Provide the [X, Y] coordinate of the cell's center where the given text is located.  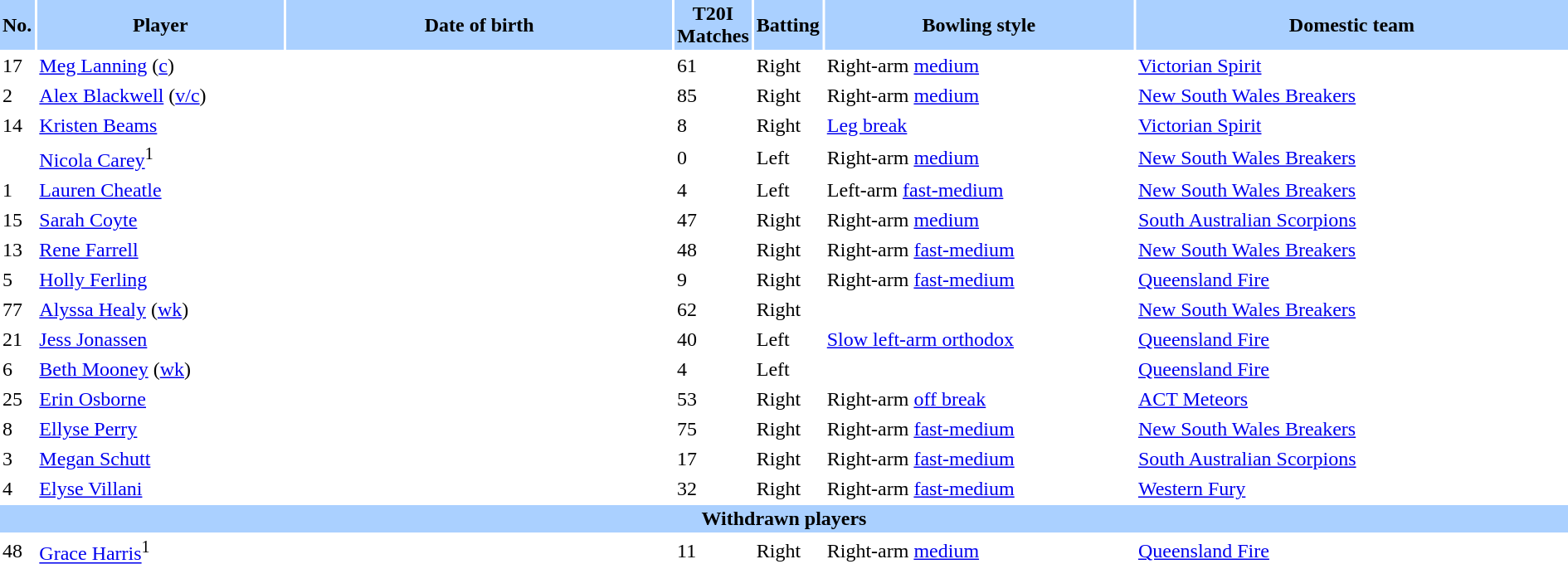
77 [17, 310]
48 [713, 250]
Elyse Villani [160, 489]
47 [713, 221]
0 [713, 158]
Rene Farrell [160, 250]
9 [713, 280]
Jess Jonassen [160, 340]
85 [713, 96]
1 [17, 191]
Lauren Cheatle [160, 191]
Kristen Beams [160, 126]
3 [17, 459]
Slow left-arm orthodox [979, 340]
Holly Ferling [160, 280]
Megan Schutt [160, 459]
Withdrawn players [784, 519]
2 [17, 96]
Batting [788, 25]
Player [160, 25]
5 [17, 280]
Alyssa Healy (wk) [160, 310]
ACT Meteors [1352, 400]
13 [17, 250]
Sarah Coyte [160, 221]
Right-arm off break [979, 400]
Alex Blackwell (v/c) [160, 96]
Date of birth [480, 25]
Meg Lanning (c) [160, 66]
Left-arm fast-medium [979, 191]
40 [713, 340]
Western Fury [1352, 489]
21 [17, 340]
61 [713, 66]
No. [17, 25]
T20I Matches [713, 25]
Beth Mooney (wk) [160, 370]
Ellyse Perry [160, 430]
Bowling style [979, 25]
14 [17, 126]
Erin Osborne [160, 400]
25 [17, 400]
75 [713, 430]
15 [17, 221]
Nicola Carey1 [160, 158]
6 [17, 370]
53 [713, 400]
62 [713, 310]
32 [713, 489]
Leg break [979, 126]
Domestic team [1352, 25]
